Return (x, y) of the center of cell containing provided text 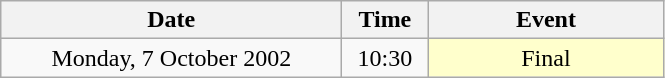
Final (546, 58)
Event (546, 20)
Time (385, 20)
Monday, 7 October 2002 (172, 58)
Date (172, 20)
10:30 (385, 58)
